Detect which cell encompasses the target text, then output its (x, y) center coordinate. 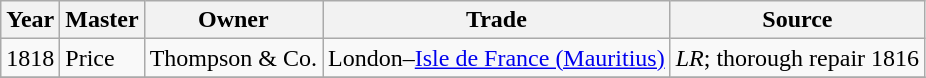
1818 (30, 58)
Trade (497, 20)
Master (102, 20)
Year (30, 20)
Source (797, 20)
Price (102, 58)
LR; thorough repair 1816 (797, 58)
Thompson & Co. (233, 58)
Owner (233, 20)
London–Isle de France (Mauritius) (497, 58)
